Capture the cell that displays the provided text and extract its (x, y) central coordinate. 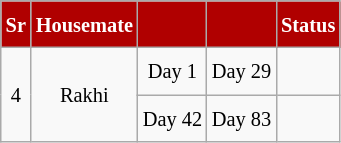
Day 29 (242, 72)
4 (16, 95)
Sr (16, 24)
Housemate (84, 24)
Status (308, 24)
Day 1 (172, 72)
Day 83 (242, 118)
Rakhi (84, 95)
Day 42 (172, 118)
